Extract the [x, y] coordinate from the center of the cell holding the provided text.  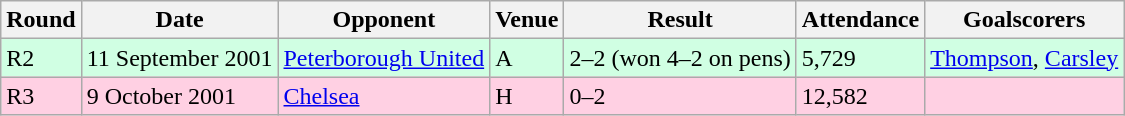
R3 [41, 96]
Peterborough United [384, 58]
Goalscorers [1024, 20]
5,729 [860, 58]
Round [41, 20]
Venue [527, 20]
2–2 (won 4–2 on pens) [680, 58]
H [527, 96]
11 September 2001 [180, 58]
R2 [41, 58]
Date [180, 20]
Attendance [860, 20]
Result [680, 20]
9 October 2001 [180, 96]
Opponent [384, 20]
12,582 [860, 96]
0–2 [680, 96]
Thompson, Carsley [1024, 58]
Chelsea [384, 96]
A [527, 58]
